Scan for the cell matching the given text and deliver its (X, Y) coordinate at center. 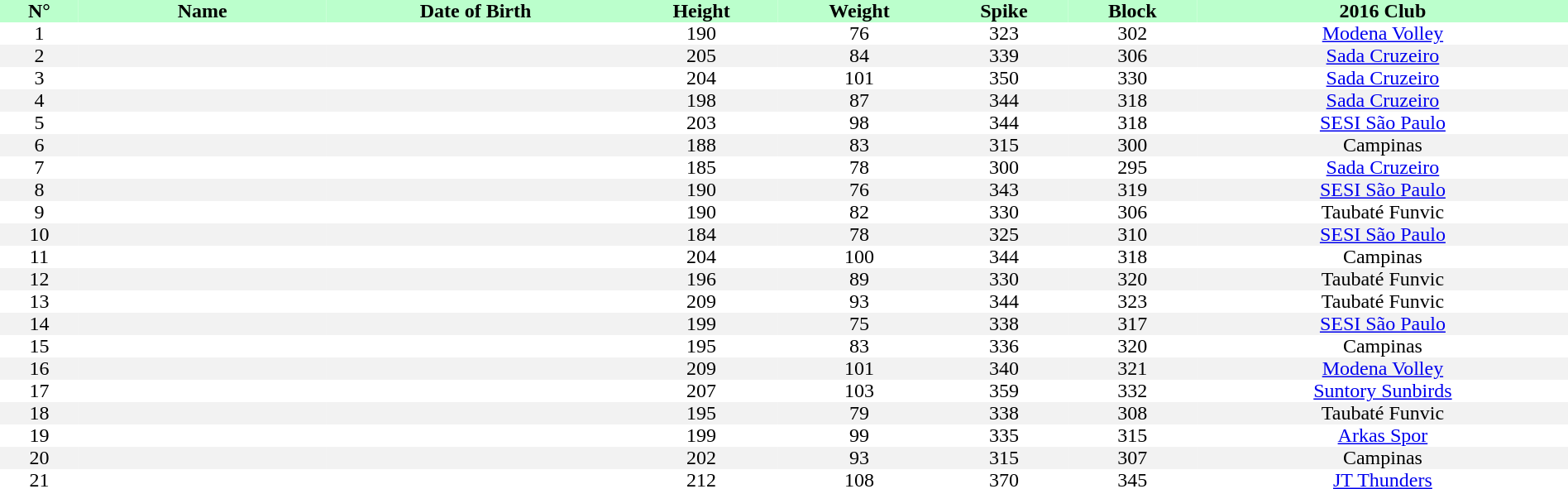
87 (859, 101)
319 (1133, 190)
6 (40, 146)
359 (1004, 391)
10 (40, 235)
325 (1004, 235)
308 (1133, 414)
7 (40, 167)
Arkas Spor (1383, 435)
350 (1004, 78)
3 (40, 78)
336 (1004, 346)
343 (1004, 190)
11 (40, 256)
Weight (859, 12)
Spike (1004, 12)
103 (859, 391)
340 (1004, 369)
5 (40, 122)
188 (701, 146)
295 (1133, 167)
205 (701, 56)
Height (701, 12)
317 (1133, 324)
17 (40, 391)
15 (40, 346)
310 (1133, 235)
Date of Birth (476, 12)
20 (40, 458)
185 (701, 167)
79 (859, 414)
18 (40, 414)
16 (40, 369)
2016 Club (1383, 12)
99 (859, 435)
98 (859, 122)
302 (1133, 33)
307 (1133, 458)
N° (40, 12)
196 (701, 280)
Block (1133, 12)
339 (1004, 56)
13 (40, 301)
321 (1133, 369)
Name (203, 12)
75 (859, 324)
84 (859, 56)
82 (859, 212)
2 (40, 56)
89 (859, 280)
332 (1133, 391)
8 (40, 190)
207 (701, 391)
9 (40, 212)
335 (1004, 435)
203 (701, 122)
1 (40, 33)
202 (701, 458)
12 (40, 280)
4 (40, 101)
Suntory Sunbirds (1383, 391)
100 (859, 256)
184 (701, 235)
198 (701, 101)
14 (40, 324)
19 (40, 435)
